Provide the [X, Y] coordinate of the cell's center where the given text is located.  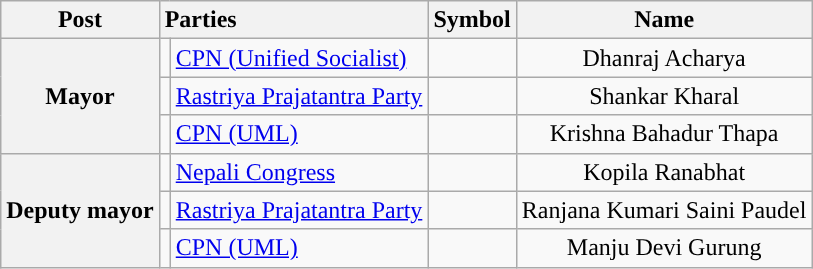
Nepali Congress [299, 172]
Shankar Kharal [664, 96]
Krishna Bahadur Thapa [664, 134]
Post [80, 20]
Symbol [472, 20]
Manju Devi Gurung [664, 248]
Ranjana Kumari Saini Paudel [664, 210]
Mayor [80, 96]
CPN (Unified Socialist) [299, 58]
Dhanraj Acharya [664, 58]
Kopila Ranabhat [664, 172]
Name [664, 20]
Deputy mayor [80, 210]
Parties [294, 20]
